Output the (X, Y) coordinate of the center of the cell containing the given text.  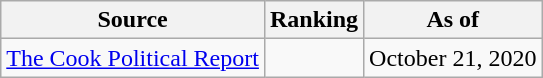
As of (453, 20)
Source (133, 20)
October 21, 2020 (453, 58)
The Cook Political Report (133, 58)
Ranking (314, 20)
